Extract the [x, y] coordinate from the center of the cell holding the provided text.  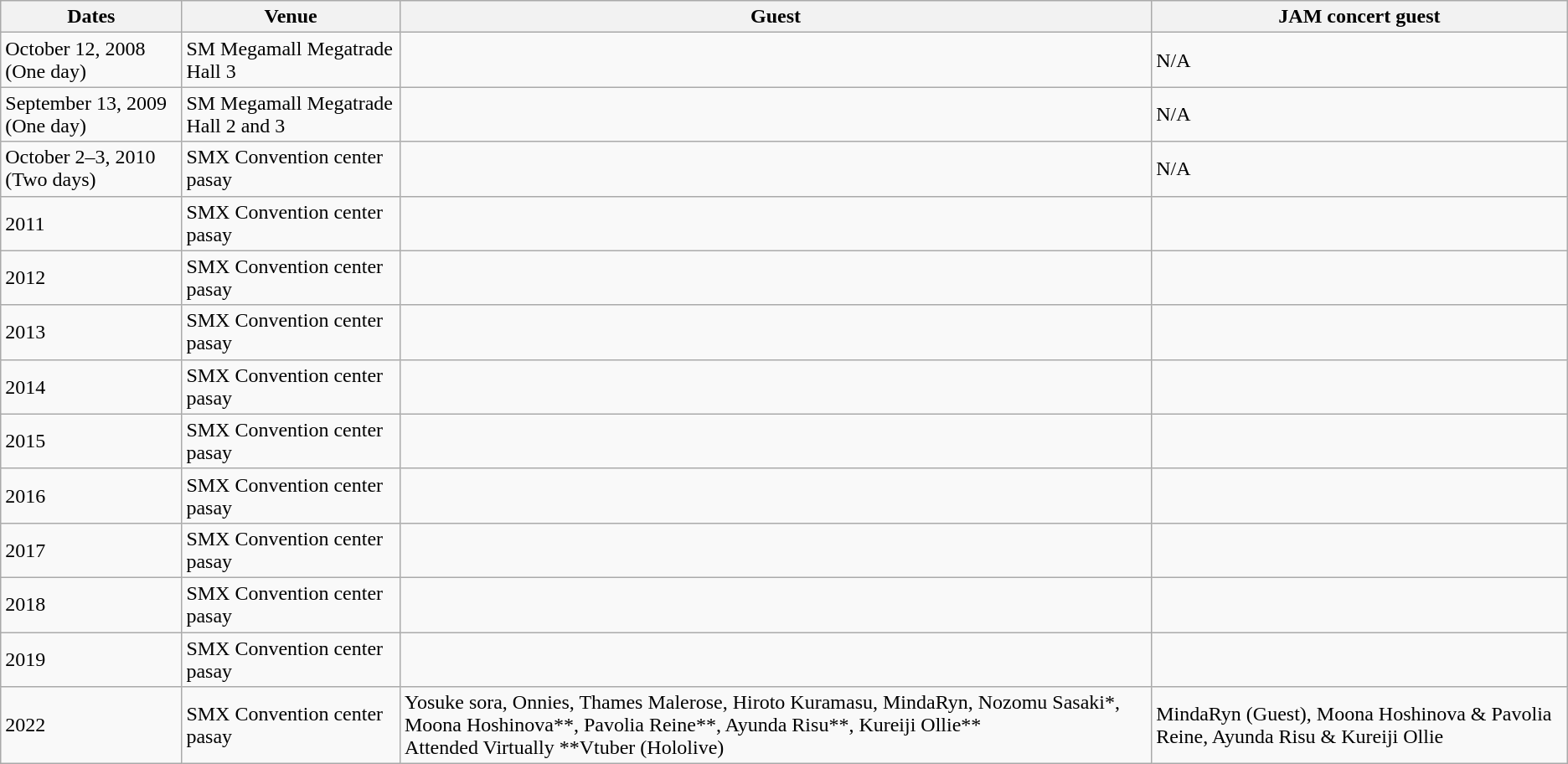
2017 [91, 550]
2022 [91, 725]
SM Megamall Megatrade Hall 2 and 3 [291, 114]
2015 [91, 441]
Venue [291, 17]
Dates [91, 17]
2011 [91, 223]
October 2–3, 2010 (Two days) [91, 169]
September 13, 2009 (One day) [91, 114]
October 12, 2008 (One day) [91, 60]
2019 [91, 658]
2012 [91, 278]
MindaRyn (Guest), Moona Hoshinova & Pavolia Reine, Ayunda Risu & Kureiji Ollie [1360, 725]
JAM concert guest [1360, 17]
2013 [91, 332]
SM Megamall Megatrade Hall 3 [291, 60]
Guest [776, 17]
2016 [91, 496]
2014 [91, 387]
2018 [91, 605]
